Locate the cell with the specified text and output its (X, Y) center coordinate. 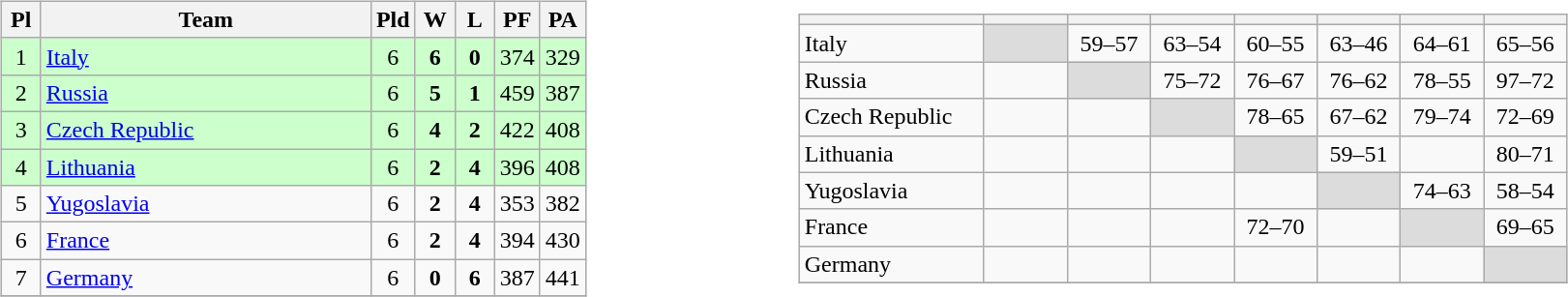
394 (517, 241)
63–46 (1359, 44)
97–72 (1525, 80)
58–54 (1525, 191)
72–70 (1276, 227)
63–54 (1192, 44)
Team (205, 19)
3 (21, 130)
Pl (21, 19)
78–65 (1276, 117)
79–74 (1442, 117)
Pld (393, 19)
65–56 (1525, 44)
L (474, 19)
PA (563, 19)
80–71 (1525, 154)
422 (517, 130)
441 (563, 278)
64–61 (1442, 44)
59–57 (1109, 44)
396 (517, 167)
74–63 (1442, 191)
430 (563, 241)
459 (517, 93)
76–67 (1276, 80)
382 (563, 204)
60–55 (1276, 44)
7 (21, 278)
72–69 (1525, 117)
78–55 (1442, 80)
PF (517, 19)
329 (563, 56)
W (435, 19)
76–62 (1359, 80)
374 (517, 56)
69–65 (1525, 227)
59–51 (1359, 154)
67–62 (1359, 117)
75–72 (1192, 80)
353 (517, 204)
